Identify which cell holds the provided text, then report its [x, y] central coordinate. 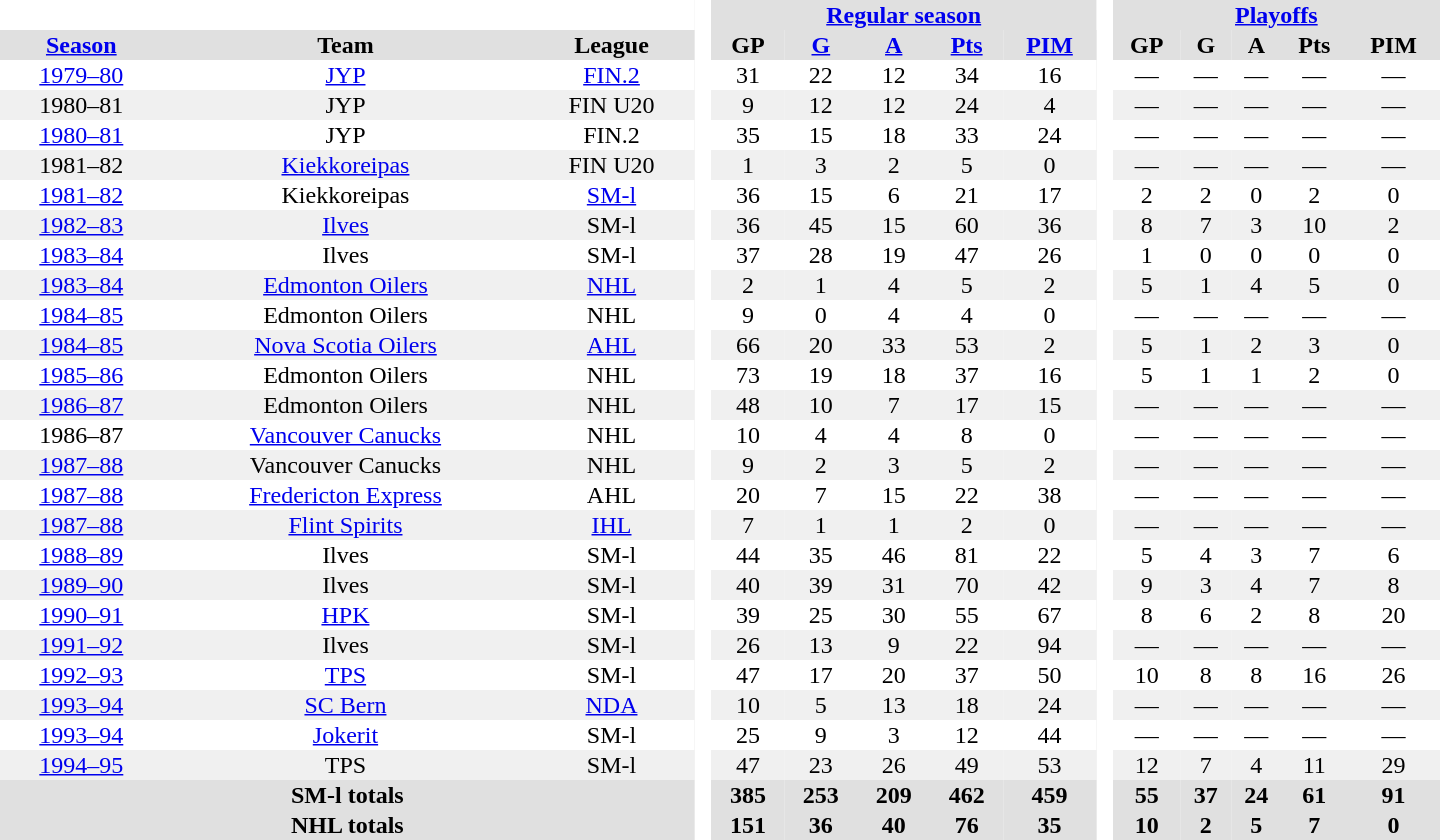
42 [1050, 585]
209 [894, 795]
Nova Scotia Oilers [346, 345]
NHL totals [348, 825]
Season [82, 45]
1982–83 [82, 225]
46 [894, 555]
1994–95 [82, 765]
34 [966, 75]
Flint Spirits [346, 525]
Regular season [904, 15]
462 [966, 795]
73 [748, 375]
385 [748, 795]
1979–80 [82, 75]
1990–91 [82, 615]
1989–90 [82, 585]
23 [820, 765]
League [611, 45]
253 [820, 795]
70 [966, 585]
38 [1050, 495]
151 [748, 825]
Team [346, 45]
SC Bern [346, 705]
67 [1050, 615]
76 [966, 825]
21 [966, 195]
94 [1050, 645]
1988–89 [82, 555]
1991–92 [82, 645]
11 [1314, 765]
81 [966, 555]
IHL [611, 525]
49 [966, 765]
66 [748, 345]
1985–86 [82, 375]
Jokerit [346, 735]
48 [748, 405]
459 [1050, 795]
HPK [346, 615]
29 [1394, 765]
60 [966, 225]
Playoffs [1276, 15]
61 [1314, 795]
1992–93 [82, 675]
50 [1050, 675]
28 [820, 255]
NDA [611, 705]
45 [820, 225]
SM-l totals [348, 795]
91 [1394, 795]
30 [894, 615]
Fredericton Express [346, 495]
